Search for the cell housing the specified text and yield its (X, Y) center coordinate. 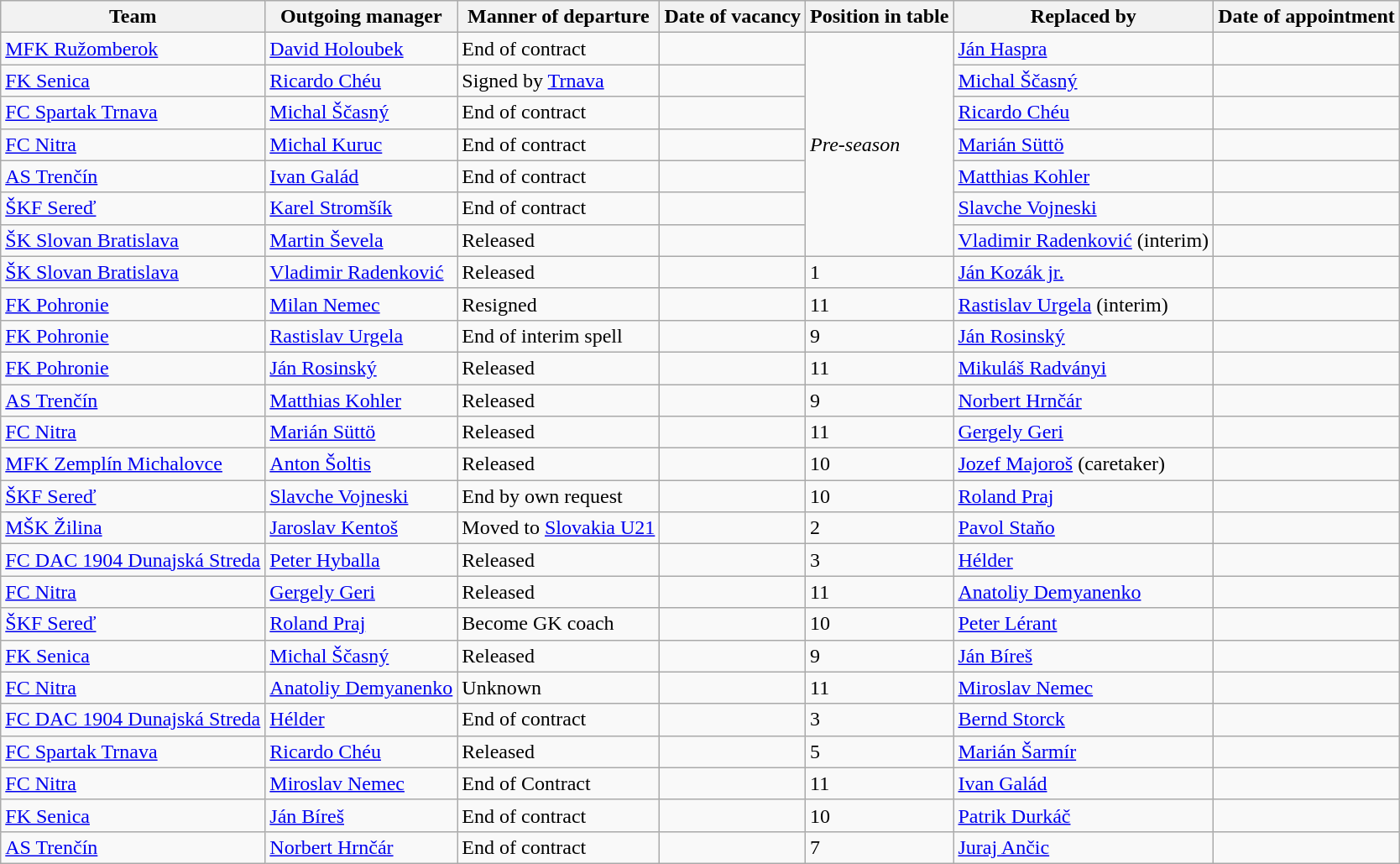
Vladimir Radenković (interim) (1084, 240)
Bernd Storck (1084, 720)
Milan Nemec (361, 304)
Mikuláš Radványi (1084, 368)
Michal Kuruc (361, 144)
Signed by Trnava (559, 81)
Jaroslav Kentoš (361, 528)
Ján Kozák jr. (1084, 272)
Resigned (559, 304)
Marián Šarmír (1084, 751)
5 (880, 751)
Replaced by (1084, 17)
Moved to Slovakia U21 (559, 528)
Outgoing manager (361, 17)
Position in table (880, 17)
2 (880, 528)
End of interim spell (559, 336)
Pre-season (880, 144)
Team (133, 17)
Unknown (559, 688)
Date of appointment (1307, 17)
Jozef Majoroš (caretaker) (1084, 464)
Rastislav Urgela (interim) (1084, 304)
Anton Šoltis (361, 464)
Manner of departure (559, 17)
Date of vacancy (733, 17)
End of Contract (559, 783)
MFK Zemplín Michalovce (133, 464)
Juraj Ančic (1084, 847)
Pavol Staňo (1084, 528)
David Holoubek (361, 49)
Peter Hyballa (361, 560)
Become GK coach (559, 624)
End by own request (559, 496)
MFK Ružomberok (133, 49)
1 (880, 272)
Vladimir Radenković (361, 272)
Peter Lérant (1084, 624)
Rastislav Urgela (361, 336)
Patrik Durkáč (1084, 815)
Martin Ševela (361, 240)
7 (880, 847)
Ján Haspra (1084, 49)
Karel Stromšík (361, 208)
MŠK Žilina (133, 528)
